Find where the given text appears and provide that cell's center as [x, y] coordinate. 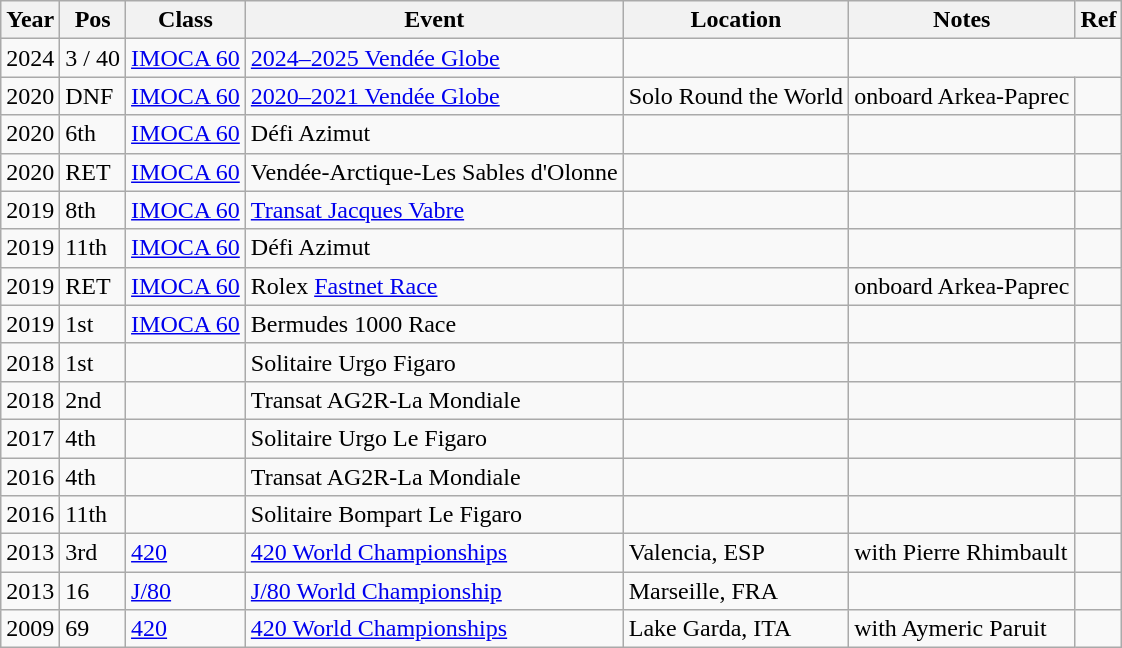
Pos [93, 20]
6th [93, 134]
Valencia, ESP [736, 553]
2017 [30, 438]
Solitaire Urgo Le Figaro [434, 438]
2009 [30, 629]
with Pierre Rhimbault [962, 553]
3 / 40 [93, 58]
69 [93, 629]
2024 [30, 58]
J/80 [186, 591]
Bermudes 1000 Race [434, 324]
Vendée-Arctique-Les Sables d'Olonne [434, 172]
3rd [93, 553]
Notes [962, 20]
Marseille, FRA [736, 591]
Ref [1098, 20]
Solitaire Urgo Figaro [434, 362]
Solitaire Bompart Le Figaro [434, 515]
Solo Round the World [736, 96]
Event [434, 20]
DNF [93, 96]
J/80 World Championship [434, 591]
8th [93, 210]
Transat Jacques Vabre [434, 210]
Rolex Fastnet Race [434, 286]
2nd [93, 400]
2020–2021 Vendée Globe [434, 96]
Year [30, 20]
16 [93, 591]
2024–2025 Vendée Globe [434, 58]
Lake Garda, ITA [736, 629]
Location [736, 20]
with Aymeric Paruit [962, 629]
Class [186, 20]
